From the cell containing the given text, extract its center point as (X, Y) coordinate. 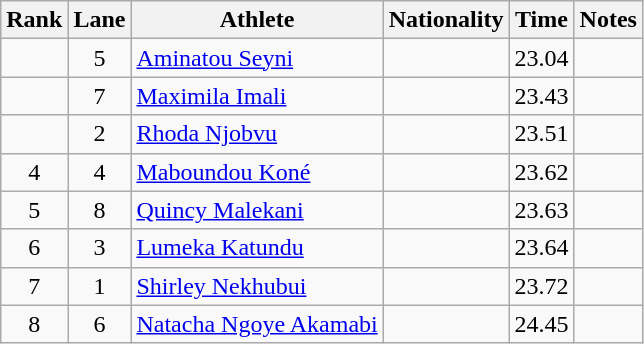
Quincy Malekani (257, 210)
Aminatou Seyni (257, 58)
23.63 (542, 210)
Nationality (446, 20)
1 (100, 286)
Maboundou Koné (257, 172)
23.43 (542, 96)
23.51 (542, 134)
Maximila Imali (257, 96)
Shirley Nekhubui (257, 286)
23.72 (542, 286)
Lumeka Katundu (257, 248)
2 (100, 134)
Lane (100, 20)
23.62 (542, 172)
Rhoda Njobvu (257, 134)
23.04 (542, 58)
Rank (34, 20)
Time (542, 20)
3 (100, 248)
23.64 (542, 248)
24.45 (542, 324)
Notes (608, 20)
Athlete (257, 20)
Natacha Ngoye Akamabi (257, 324)
